Locate the cell with the specified text and output its (X, Y) center coordinate. 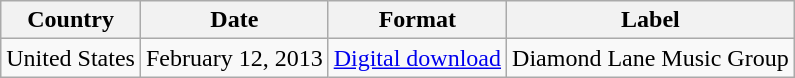
February 12, 2013 (234, 58)
Label (651, 20)
Format (417, 20)
United States (71, 58)
Date (234, 20)
Digital download (417, 58)
Diamond Lane Music Group (651, 58)
Country (71, 20)
